Output the (x, y) coordinate of the center of the cell containing the given text.  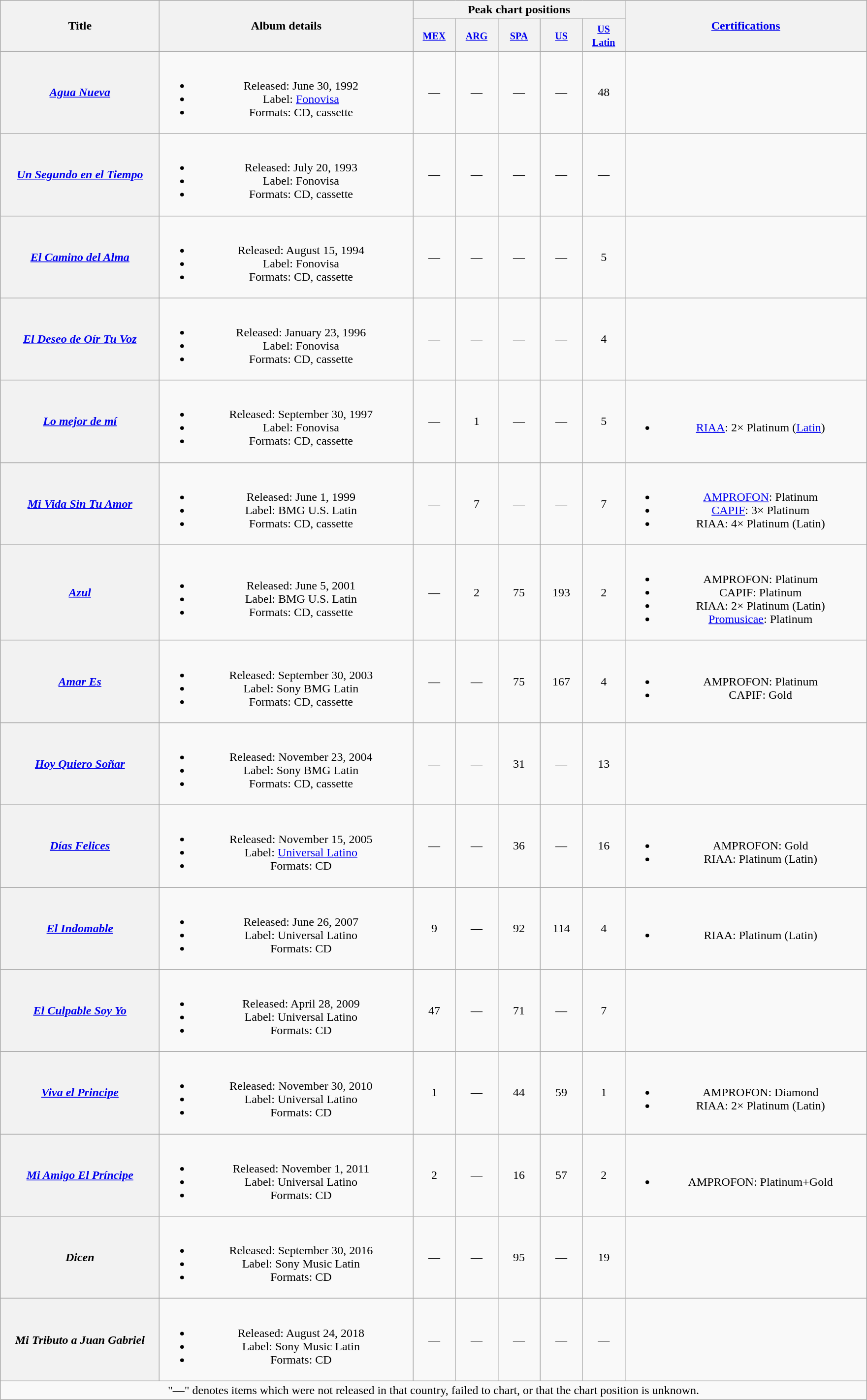
Released: November 30, 2010Label: Universal LatinoFormats: CD (287, 1093)
Album details (287, 26)
Released: November 1, 2011Label: Universal LatinoFormats: CD (287, 1175)
Viva el Principe (80, 1093)
El Culpable Soy Yo (80, 1010)
Released: July 20, 1993Label: FonovisaFormats: CD, cassette (287, 174)
Mi Amigo El Príncipe (80, 1175)
Azul (80, 592)
Peak chart positions (519, 10)
RIAA: 2× Platinum (Latin) (745, 422)
Released: November 23, 2004Label: Sony BMG LatinFormats: CD, cassette (287, 763)
Released: April 28, 2009Label: Universal LatinoFormats: CD (287, 1010)
AMPROFON: DiamondRIAA: 2× Platinum (Latin) (745, 1093)
Released: September 30, 2016Label: Sony Music LatinFormats: CD (287, 1258)
AMPROFON: PlatinumCAPIF: PlatinumRIAA: 2× Platinum (Latin)Promusicae: Platinum (745, 592)
114 (561, 929)
Dicen (80, 1258)
59 (561, 1093)
Mi Vida Sin Tu Amor (80, 503)
Released: November 15, 2005Label: Universal LatinoFormats: CD (287, 846)
Released: August 15, 1994Label: FonovisaFormats: CD, cassette (287, 257)
El Indomable (80, 929)
Agua Nueva (80, 93)
SPA (519, 35)
ARG (477, 35)
Un Segundo en el Tiempo (80, 174)
Hoy Quiero Soñar (80, 763)
RIAA: Platinum (Latin) (745, 929)
Released: January 23, 1996Label: FonovisaFormats: CD, cassette (287, 339)
167 (561, 682)
31 (519, 763)
Released: June 1, 1999Label: BMG U.S. LatinFormats: CD, cassette (287, 503)
Amar Es (80, 682)
Released: August 24, 2018Label: Sony Music LatinFormats: CD (287, 1339)
193 (561, 592)
Released: September 30, 1997Label: FonovisaFormats: CD, cassette (287, 422)
44 (519, 1093)
"—" denotes items which were not released in that country, failed to chart, or that the chart position is unknown. (434, 1390)
Mi Tributo a Juan Gabriel (80, 1339)
AMPROFON: GoldRIAA: Platinum (Latin) (745, 846)
Released: June 5, 2001Label: BMG U.S. LatinFormats: CD, cassette (287, 592)
95 (519, 1258)
9 (434, 929)
Released: June 26, 2007Label: Universal LatinoFormats: CD (287, 929)
US (561, 35)
19 (604, 1258)
Certifications (745, 26)
92 (519, 929)
57 (561, 1175)
Released: June 30, 1992Label: FonovisaFormats: CD, cassette (287, 93)
47 (434, 1010)
El Deseo de Oír Tu Voz (80, 339)
AMPROFON: PlatinumCAPIF: Gold (745, 682)
AMPROFON: Platinum+Gold (745, 1175)
Released: September 30, 2003Label: Sony BMG LatinFormats: CD, cassette (287, 682)
MEX (434, 35)
El Camino del Alma (80, 257)
71 (519, 1010)
Lo mejor de mí (80, 422)
AMPROFON: PlatinumCAPIF: 3× PlatinumRIAA: 4× Platinum (Latin) (745, 503)
Días Felices (80, 846)
US Latin (604, 35)
13 (604, 763)
36 (519, 846)
48 (604, 93)
Title (80, 26)
